From the cell containing the given text, extract its center point as (X, Y) coordinate. 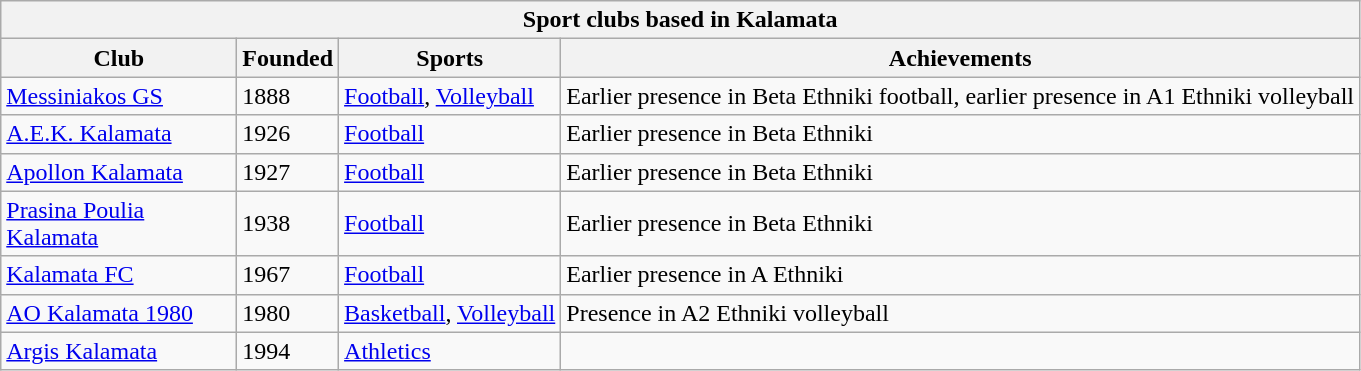
Earlier presence in A Ethniki (960, 275)
1980 (288, 313)
Sports (450, 58)
Founded (288, 58)
1927 (288, 172)
Kalamata FC (119, 275)
AO Kalamata 1980 (119, 313)
1888 (288, 96)
A.E.K. Kalamata (119, 134)
1994 (288, 351)
1967 (288, 275)
1926 (288, 134)
1938 (288, 224)
Argis Kalamata (119, 351)
Earlier presence in Beta Ethniki football, earlier presence in A1 Ethniki volleyball (960, 96)
Club (119, 58)
Sport clubs based in Kalamata (680, 20)
Achievements (960, 58)
Messiniakos GS (119, 96)
Prasina Poulia Kalamata (119, 224)
Basketball, Volleyball (450, 313)
Apollon Kalamata (119, 172)
Presence in A2 Ethniki volleyball (960, 313)
Athletics (450, 351)
Football, Volleyball (450, 96)
